Capture the cell that displays the provided text and extract its [X, Y] central coordinate. 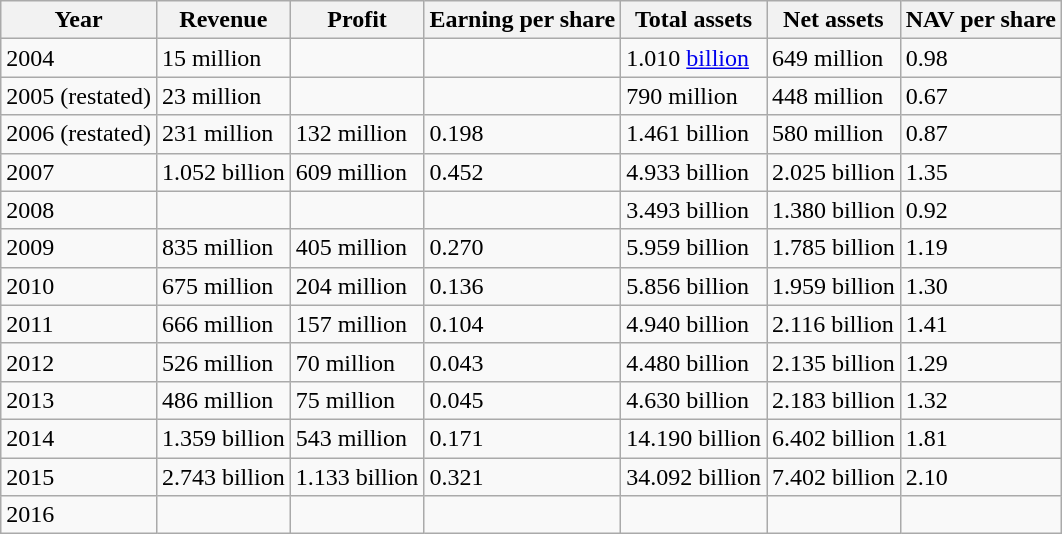
6.402 billion [833, 438]
2011 [79, 324]
2015 [79, 477]
1.380 billion [833, 210]
Net assets [833, 20]
790 million [694, 96]
1.35 [980, 172]
2.025 billion [833, 172]
2012 [79, 362]
526 million [223, 362]
2007 [79, 172]
0.043 [522, 362]
15 million [223, 58]
486 million [223, 400]
0.92 [980, 210]
Total assets [694, 20]
2.743 billion [223, 477]
1.19 [980, 248]
0.452 [522, 172]
1.32 [980, 400]
2010 [79, 286]
5.856 billion [694, 286]
1.133 billion [357, 477]
Revenue [223, 20]
231 million [223, 134]
543 million [357, 438]
2009 [79, 248]
649 million [833, 58]
Earning per share [522, 20]
70 million [357, 362]
34.092 billion [694, 477]
2.183 billion [833, 400]
157 million [357, 324]
4.933 billion [694, 172]
1.81 [980, 438]
1.461 billion [694, 134]
0.198 [522, 134]
1.30 [980, 286]
0.045 [522, 400]
1.010 billion [694, 58]
132 million [357, 134]
0.171 [522, 438]
1.359 billion [223, 438]
609 million [357, 172]
675 million [223, 286]
7.402 billion [833, 477]
0.104 [522, 324]
0.87 [980, 134]
14.190 billion [694, 438]
666 million [223, 324]
448 million [833, 96]
2005 (restated) [79, 96]
0.98 [980, 58]
1.052 billion [223, 172]
2.10 [980, 477]
1.41 [980, 324]
NAV per share [980, 20]
4.940 billion [694, 324]
0.321 [522, 477]
4.480 billion [694, 362]
2004 [79, 58]
Year [79, 20]
0.270 [522, 248]
204 million [357, 286]
2.135 billion [833, 362]
Profit [357, 20]
5.959 billion [694, 248]
4.630 billion [694, 400]
75 million [357, 400]
580 million [833, 134]
405 million [357, 248]
1.785 billion [833, 248]
23 million [223, 96]
835 million [223, 248]
2008 [79, 210]
2.116 billion [833, 324]
3.493 billion [694, 210]
2013 [79, 400]
0.67 [980, 96]
2016 [79, 515]
1.29 [980, 362]
1.959 billion [833, 286]
0.136 [522, 286]
2006 (restated) [79, 134]
2014 [79, 438]
